Find where the given text appears and provide that cell's center as (X, Y) coordinate. 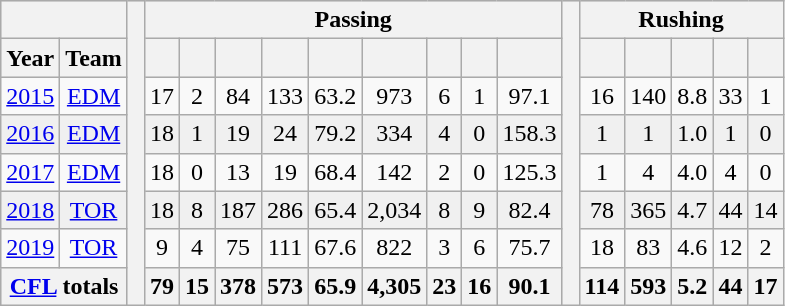
114 (602, 286)
1.0 (692, 134)
140 (648, 96)
15 (196, 286)
97.1 (530, 96)
84 (238, 96)
12 (730, 248)
75 (238, 248)
33 (730, 96)
2016 (30, 134)
4.7 (692, 210)
187 (238, 210)
79.2 (336, 134)
67.6 (336, 248)
158.3 (530, 134)
Rushing (681, 20)
2018 (30, 210)
133 (286, 96)
65.9 (336, 286)
78 (602, 210)
75.7 (530, 248)
2017 (30, 172)
2019 (30, 248)
63.2 (336, 96)
4,305 (394, 286)
5.2 (692, 286)
286 (286, 210)
CFL totals (64, 286)
68.4 (336, 172)
23 (444, 286)
125.3 (530, 172)
4.0 (692, 172)
79 (162, 286)
822 (394, 248)
83 (648, 248)
4.6 (692, 248)
13 (238, 172)
2,034 (394, 210)
111 (286, 248)
14 (766, 210)
142 (394, 172)
334 (394, 134)
378 (238, 286)
973 (394, 96)
Year (30, 58)
82.4 (530, 210)
90.1 (530, 286)
3 (444, 248)
Team (94, 58)
65.4 (336, 210)
2015 (30, 96)
24 (286, 134)
8.8 (692, 96)
593 (648, 286)
Passing (353, 20)
573 (286, 286)
365 (648, 210)
